Extract the [X, Y] coordinate from the center of the cell holding the provided text.  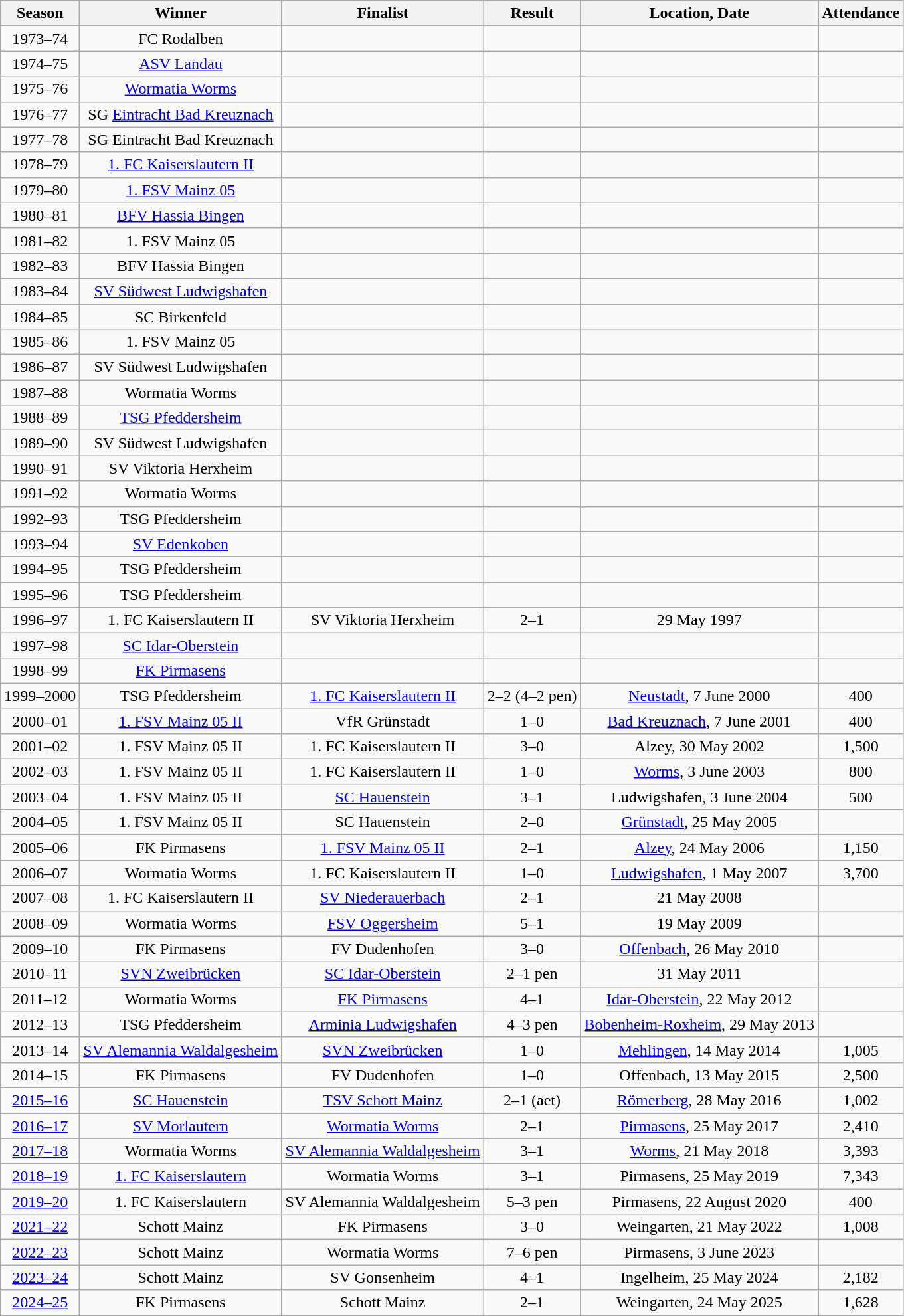
2–2 (4–2 pen) [532, 696]
SV Gonsenheim [383, 1277]
1978–79 [40, 165]
1980–81 [40, 215]
1996–97 [40, 620]
Pirmasens, 3 June 2023 [699, 1252]
1982–83 [40, 266]
1976–77 [40, 114]
1974–75 [40, 64]
Location, Date [699, 13]
19 May 2009 [699, 923]
Winner [181, 13]
1,002 [861, 1100]
1986–87 [40, 367]
800 [861, 772]
2000–01 [40, 721]
Pirmasens, 22 August 2020 [699, 1202]
1975–76 [40, 89]
2010–11 [40, 974]
2,500 [861, 1075]
2002–03 [40, 772]
1983–84 [40, 291]
1997–98 [40, 645]
Alzey, 24 May 2006 [699, 848]
2022–23 [40, 1252]
Neustadt, 7 June 2000 [699, 696]
Season [40, 13]
Offenbach, 13 May 2015 [699, 1075]
5–3 pen [532, 1202]
Weingarten, 24 May 2025 [699, 1303]
2005–06 [40, 848]
Arminia Ludwigshafen [383, 1024]
2009–10 [40, 949]
1977–78 [40, 140]
Idar-Oberstein, 22 May 2012 [699, 999]
2,410 [861, 1126]
2–0 [532, 822]
2023–24 [40, 1277]
Ludwigshafen, 3 June 2004 [699, 797]
1993–94 [40, 544]
1981–82 [40, 240]
7–6 pen [532, 1252]
2007–08 [40, 898]
2003–04 [40, 797]
1988–89 [40, 418]
Pirmasens, 25 May 2019 [699, 1176]
2017–18 [40, 1151]
3,393 [861, 1151]
1994–95 [40, 569]
Ludwigshafen, 1 May 2007 [699, 873]
2–1 (aet) [532, 1100]
Pirmasens, 25 May 2017 [699, 1126]
29 May 1997 [699, 620]
1989–90 [40, 443]
Result [532, 13]
1995–96 [40, 595]
1,628 [861, 1303]
2013–14 [40, 1050]
5–1 [532, 923]
1,005 [861, 1050]
2008–09 [40, 923]
2024–25 [40, 1303]
1984–85 [40, 317]
1990–91 [40, 468]
2,182 [861, 1277]
1,500 [861, 747]
Mehlingen, 14 May 2014 [699, 1050]
2006–07 [40, 873]
Weingarten, 21 May 2022 [699, 1227]
Attendance [861, 13]
2014–15 [40, 1075]
1987–88 [40, 393]
SV Niederauerbach [383, 898]
1999–2000 [40, 696]
Bobenheim-Roxheim, 29 May 2013 [699, 1024]
2012–13 [40, 1024]
3,700 [861, 873]
FC Rodalben [181, 39]
Bad Kreuznach, 7 June 2001 [699, 721]
2015–16 [40, 1100]
1973–74 [40, 39]
2018–19 [40, 1176]
Grünstadt, 25 May 2005 [699, 822]
TSV Schott Mainz [383, 1100]
31 May 2011 [699, 974]
SV Edenkoben [181, 544]
7,343 [861, 1176]
2004–05 [40, 822]
2–1 pen [532, 974]
1,008 [861, 1227]
2001–02 [40, 747]
Ingelheim, 25 May 2024 [699, 1277]
Worms, 3 June 2003 [699, 772]
Finalist [383, 13]
1991–92 [40, 494]
SC Birkenfeld [181, 317]
SV Morlautern [181, 1126]
1979–80 [40, 190]
2019–20 [40, 1202]
1992–93 [40, 519]
4–3 pen [532, 1024]
2011–12 [40, 999]
1998–99 [40, 670]
Römerberg, 28 May 2016 [699, 1100]
ASV Landau [181, 64]
1,150 [861, 848]
1985–86 [40, 342]
2016–17 [40, 1126]
Worms, 21 May 2018 [699, 1151]
2021–22 [40, 1227]
FSV Oggersheim [383, 923]
Offenbach, 26 May 2010 [699, 949]
500 [861, 797]
Alzey, 30 May 2002 [699, 747]
21 May 2008 [699, 898]
VfR Grünstadt [383, 721]
